Locate the cell with the specified text and output its [x, y] center coordinate. 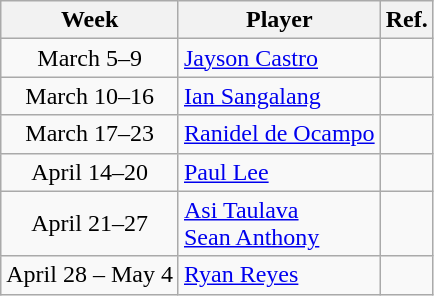
March 5–9 [90, 58]
March 10–16 [90, 96]
Asi Taulava Sean Anthony [279, 224]
Ranidel de Ocampo [279, 134]
Week [90, 20]
Player [279, 20]
Ian Sangalang [279, 96]
Ref. [406, 20]
April 14–20 [90, 172]
March 17–23 [90, 134]
Paul Lee [279, 172]
Ryan Reyes [279, 275]
April 21–27 [90, 224]
April 28 – May 4 [90, 275]
Jayson Castro [279, 58]
